Return the (x, y) coordinate for the center point of the cell that contains the specified text.  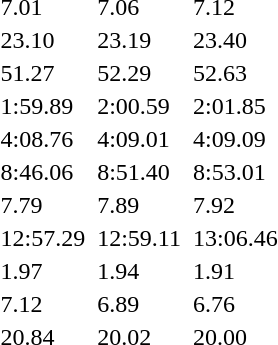
2:00.59 (140, 106)
52.29 (140, 73)
6.89 (140, 304)
8:51.40 (140, 172)
1.94 (140, 271)
7.89 (140, 205)
12:59.11 (140, 238)
4:09.01 (140, 139)
23.19 (140, 40)
